Capture the cell that displays the provided text and extract its (X, Y) central coordinate. 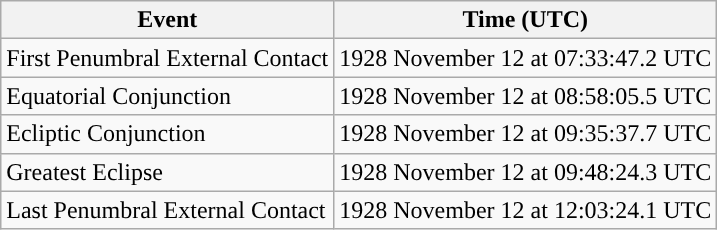
Equatorial Conjunction (168, 96)
1928 November 12 at 08:58:05.5 UTC (526, 96)
Event (168, 20)
Greatest Eclipse (168, 172)
1928 November 12 at 09:35:37.7 UTC (526, 134)
1928 November 12 at 07:33:47.2 UTC (526, 58)
Ecliptic Conjunction (168, 134)
1928 November 12 at 09:48:24.3 UTC (526, 172)
1928 November 12 at 12:03:24.1 UTC (526, 210)
Last Penumbral External Contact (168, 210)
Time (UTC) (526, 20)
First Penumbral External Contact (168, 58)
